Determine the [X, Y] coordinate at the center of the cell enclosing the given text.  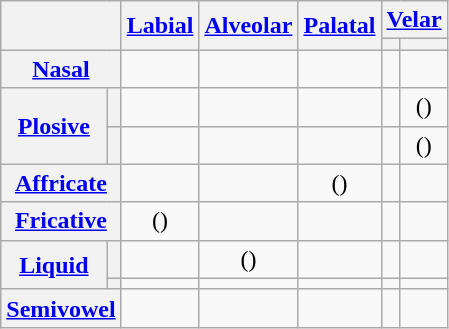
Plosive [54, 126]
Fricative [61, 221]
Velar [414, 20]
Labial [160, 26]
Palatal [340, 26]
Semivowel [61, 308]
Nasal [61, 69]
Alveolar [248, 26]
Affricate [61, 183]
Liquid [54, 264]
